Search for the cell housing the specified text and yield its [X, Y] center coordinate. 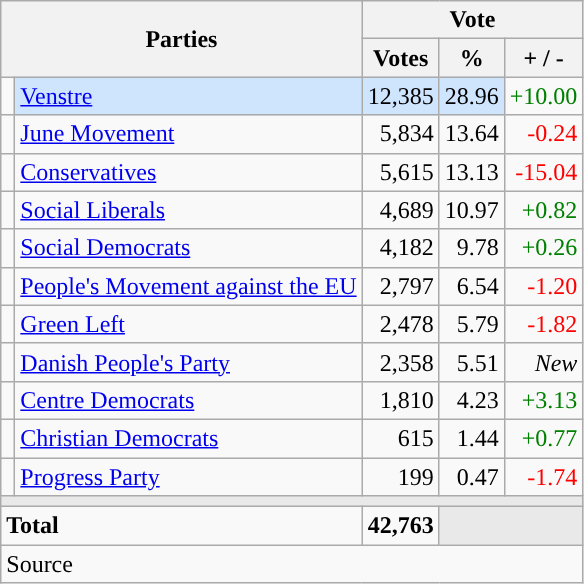
42,763 [400, 526]
Conservatives [188, 172]
4.23 [472, 400]
-0.24 [544, 134]
-15.04 [544, 172]
Source [292, 564]
Votes [400, 58]
6.54 [472, 286]
+0.82 [544, 210]
Green Left [188, 324]
1,810 [400, 400]
+3.13 [544, 400]
2,797 [400, 286]
+0.26 [544, 248]
% [472, 58]
12,385 [400, 96]
4,182 [400, 248]
28.96 [472, 96]
-1.20 [544, 286]
10.97 [472, 210]
Danish People's Party [188, 362]
Venstre [188, 96]
Centre Democrats [188, 400]
June Movement [188, 134]
+ / - [544, 58]
People's Movement against the EU [188, 286]
Social Democrats [188, 248]
-1.74 [544, 477]
Parties [182, 39]
1.44 [472, 438]
615 [400, 438]
+0.77 [544, 438]
5.79 [472, 324]
New [544, 362]
Total [182, 526]
2,478 [400, 324]
0.47 [472, 477]
5.51 [472, 362]
199 [400, 477]
9.78 [472, 248]
5,615 [400, 172]
13.64 [472, 134]
13.13 [472, 172]
5,834 [400, 134]
Vote [472, 20]
4,689 [400, 210]
2,358 [400, 362]
Social Liberals [188, 210]
Progress Party [188, 477]
Christian Democrats [188, 438]
+10.00 [544, 96]
-1.82 [544, 324]
